Locate the cell with the specified text and output its [X, Y] center coordinate. 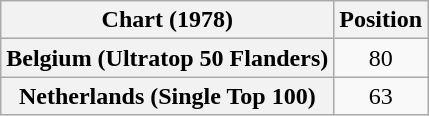
Netherlands (Single Top 100) [168, 96]
Belgium (Ultratop 50 Flanders) [168, 58]
Chart (1978) [168, 20]
63 [381, 96]
80 [381, 58]
Position [381, 20]
